Provide the (X, Y) coordinate of the cell's center where the given text is located.  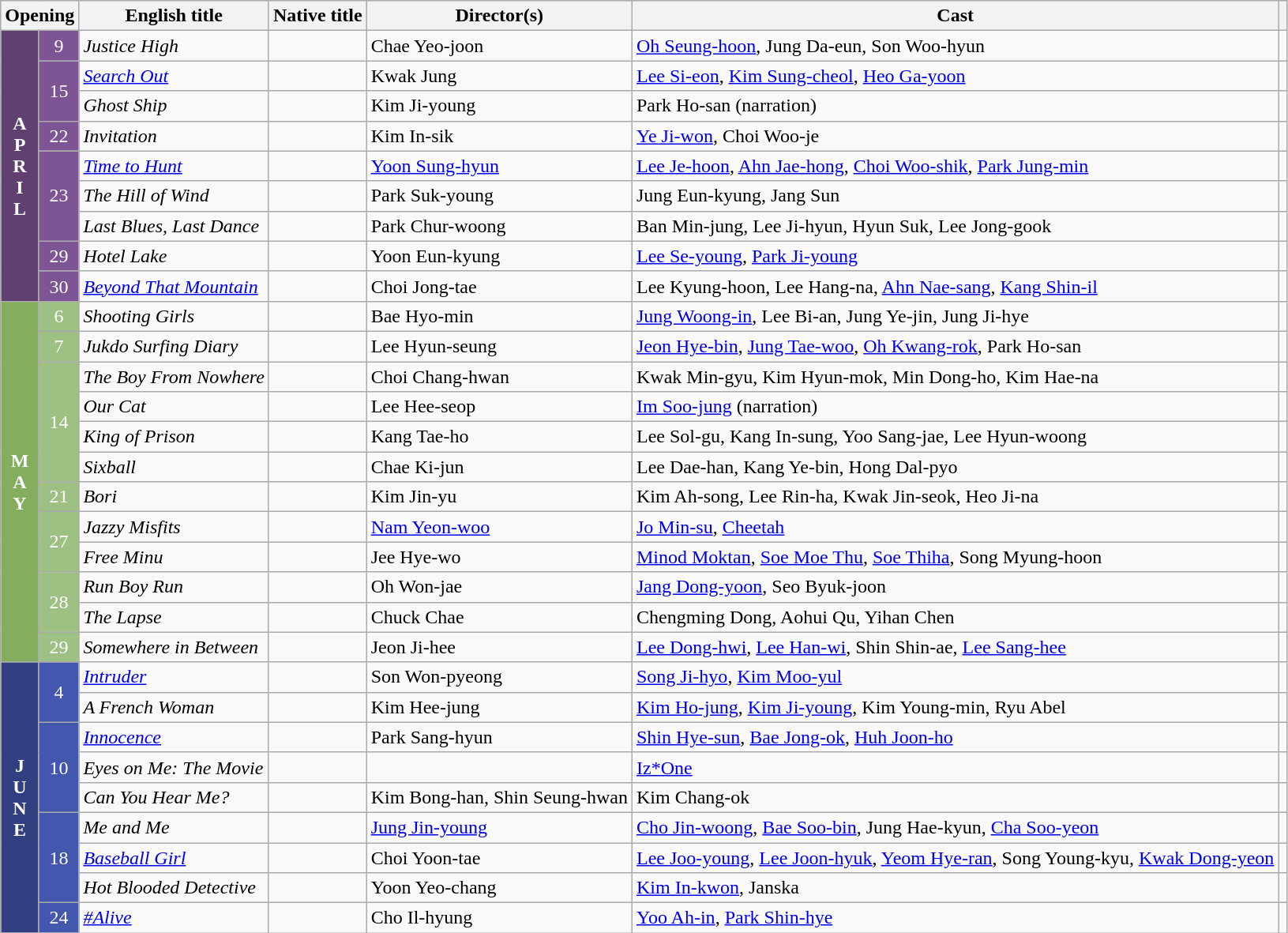
15 (58, 91)
Choi Chang-hwan (499, 377)
Kim Jin-yu (499, 497)
Can You Hear Me? (174, 797)
Lee Joo-young, Lee Joon-hyuk, Yeom Hye-ran, Song Young-kyu, Kwak Dong-yeon (955, 857)
Kim Ah-song, Lee Rin-ha, Kwak Jin-seok, Heo Ji-na (955, 497)
Cho Il-hyung (499, 918)
Iz*One (955, 767)
Chengming Dong, Aohui Qu, Yihan Chen (955, 617)
Our Cat (174, 407)
Kim Bong-han, Shin Seung-hwan (499, 797)
Kim In-kwon, Janska (955, 888)
King of Prison (174, 437)
Kim Ho-jung, Kim Ji-young, Kim Young-min, Ryu Abel (955, 707)
Lee Sol-gu, Kang In-sung, Yoo Sang-jae, Lee Hyun-woong (955, 437)
Lee Hyun-seung (499, 346)
Sixball (174, 467)
Choi Yoon-tae (499, 857)
Kang Tae-ho (499, 437)
Park Ho-san (narration) (955, 106)
Me and Me (174, 827)
JUNE (21, 798)
Jung Jin-young (499, 827)
27 (58, 542)
10 (58, 767)
7 (58, 346)
Ghost Ship (174, 106)
Jeon Ji-hee (499, 647)
Yoon Yeo-chang (499, 888)
Invitation (174, 136)
Hot Blooded Detective (174, 888)
Jazzy Misfits (174, 527)
Chuck Chae (499, 617)
Shooting Girls (174, 316)
Shin Hye-sun, Bae Jong-ok, Huh Joon-ho (955, 737)
Jung Woong-in, Lee Bi-an, Jung Ye-jin, Jung Ji-hye (955, 316)
Jee Hye-wo (499, 557)
Oh Won-jae (499, 587)
Ye Ji-won, Choi Woo-je (955, 136)
Opening (39, 16)
Lee Hee-seop (499, 407)
Minod Moktan, Soe Moe Thu, Soe Thiha, Song Myung-hoon (955, 557)
30 (58, 286)
Bori (174, 497)
Im Soo-jung (narration) (955, 407)
Baseball Girl (174, 857)
Native title (317, 16)
Kwak Jung (499, 76)
Cho Jin-woong, Bae Soo-bin, Jung Hae-kyun, Cha Soo-yeon (955, 827)
9 (58, 46)
Song Ji-hyo, Kim Moo-yul (955, 677)
Lee Dong-hwi, Lee Han-wi, Shin Shin-ae, Lee Sang-hee (955, 647)
6 (58, 316)
Time to Hunt (174, 166)
Chae Yeo-joon (499, 46)
Kim In-sik (499, 136)
Chae Ki-jun (499, 467)
4 (58, 692)
English title (174, 16)
22 (58, 136)
Yoon Eun-kyung (499, 256)
Jang Dong-yoon, Seo Byuk-joon (955, 587)
Jung Eun-kyung, Jang Sun (955, 196)
Lee Se-young, Park Ji-young (955, 256)
Kwak Min-gyu, Kim Hyun-mok, Min Dong-ho, Kim Hae-na (955, 377)
Oh Seung-hoon, Jung Da-eun, Son Woo-hyun (955, 46)
Justice High (174, 46)
24 (58, 918)
Park Chur-woong (499, 226)
Ban Min-jung, Lee Ji-hyun, Hyun Suk, Lee Jong-gook (955, 226)
Yoo Ah-in, Park Shin-hye (955, 918)
18 (58, 857)
MAY (21, 482)
Yoon Sung-hyun (499, 166)
Nam Yeon-woo (499, 527)
#Alive (174, 918)
Run Boy Run (174, 587)
21 (58, 497)
The Hill of Wind (174, 196)
Beyond That Mountain (174, 286)
Innocence (174, 737)
Last Blues, Last Dance (174, 226)
Park Suk-young (499, 196)
The Boy From Nowhere (174, 377)
Kim Ji-young (499, 106)
The Lapse (174, 617)
APRIL (21, 166)
Search Out (174, 76)
Lee Je-hoon, Ahn Jae-hong, Choi Woo-shik, Park Jung-min (955, 166)
Kim Hee-jung (499, 707)
A French Woman (174, 707)
14 (58, 422)
Intruder (174, 677)
Kim Chang-ok (955, 797)
Lee Kyung-hoon, Lee Hang-na, Ahn Nae-sang, Kang Shin-il (955, 286)
Somewhere in Between (174, 647)
Director(s) (499, 16)
Jeon Hye-bin, Jung Tae-woo, Oh Kwang-rok, Park Ho-san (955, 346)
Park Sang-hyun (499, 737)
28 (58, 602)
Lee Si-eon, Kim Sung-cheol, Heo Ga-yoon (955, 76)
Lee Dae-han, Kang Ye-bin, Hong Dal-pyo (955, 467)
Cast (955, 16)
Bae Hyo-min (499, 316)
Son Won-pyeong (499, 677)
Hotel Lake (174, 256)
Jukdo Surfing Diary (174, 346)
Choi Jong-tae (499, 286)
Free Minu (174, 557)
23 (58, 196)
Eyes on Me: The Movie (174, 767)
Jo Min-su, Cheetah (955, 527)
